Provide the [x, y] coordinate of the cell's center where the given text is located.  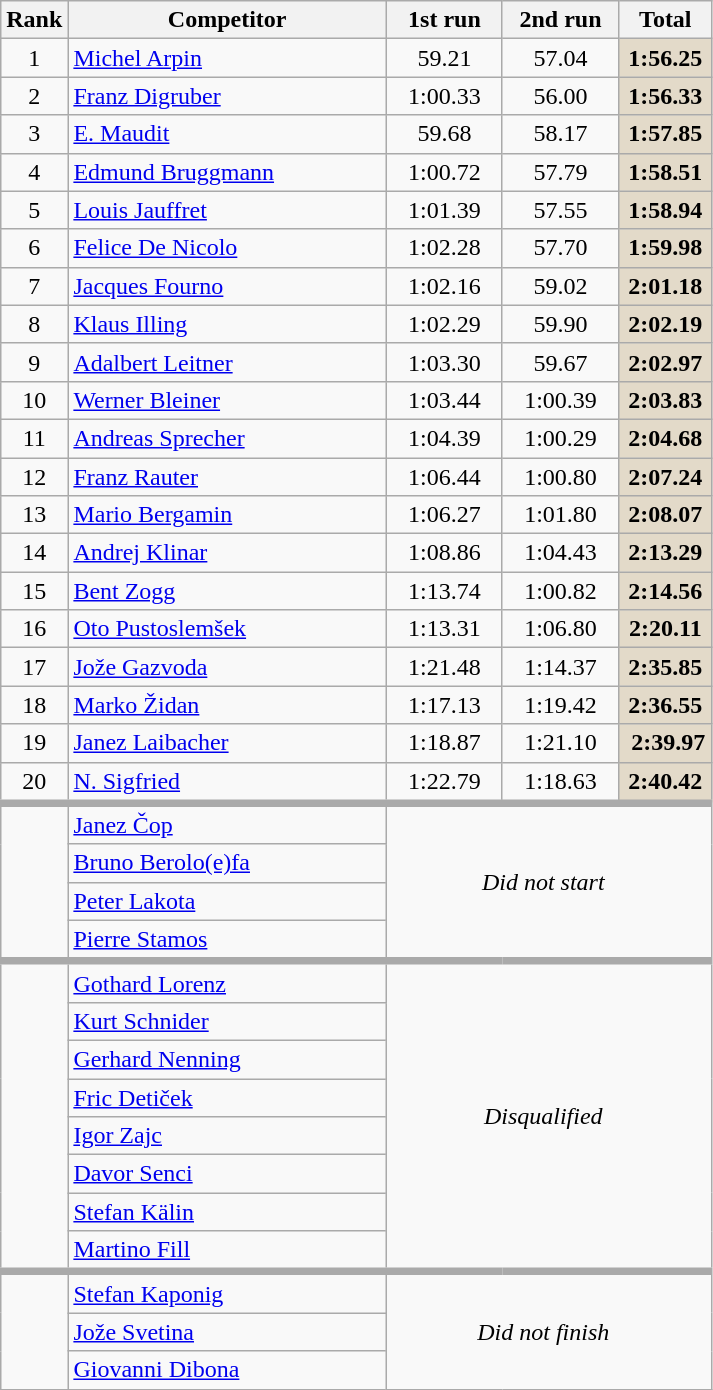
2 [34, 96]
Fric Detiček [228, 1097]
57.04 [560, 58]
17 [34, 667]
Gerhard Nenning [228, 1059]
Jacques Fourno [228, 286]
1:57.85 [666, 134]
1:00.72 [444, 172]
2:07.24 [666, 477]
Michel Arpin [228, 58]
2:20.11 [666, 629]
Davor Senci [228, 1174]
1:02.16 [444, 286]
1:04.39 [444, 438]
1:00.82 [560, 591]
Franz Rauter [228, 477]
57.55 [560, 210]
1:02.28 [444, 248]
59.68 [444, 134]
Franz Digruber [228, 96]
Janez Laibacher [228, 743]
2:03.83 [666, 400]
Peter Lakota [228, 901]
13 [34, 515]
1:56.25 [666, 58]
14 [34, 553]
Werner Bleiner [228, 400]
2:02.19 [666, 324]
16 [34, 629]
1:14.37 [560, 667]
1:06.44 [444, 477]
2:39.97 [666, 743]
Did not finish [549, 1330]
N. Sigfried [228, 782]
1:04.43 [560, 553]
1:18.87 [444, 743]
1:06.80 [560, 629]
18 [34, 705]
Did not start [549, 882]
Competitor [228, 20]
Marko Židan [228, 705]
Giovanni Dibona [228, 1370]
2:36.55 [666, 705]
6 [34, 248]
Martino Fill [228, 1252]
2nd run [560, 20]
1:59.98 [666, 248]
Kurt Schnider [228, 1021]
57.70 [560, 248]
5 [34, 210]
Stefan Kälin [228, 1212]
4 [34, 172]
Bruno Berolo(e)fa [228, 863]
2:04.68 [666, 438]
1:00.39 [560, 400]
1:00.80 [560, 477]
7 [34, 286]
3 [34, 134]
1:58.51 [666, 172]
1st run [444, 20]
Total [666, 20]
Gothard Lorenz [228, 982]
Felice De Nicolo [228, 248]
1:21.48 [444, 667]
Rank [34, 20]
19 [34, 743]
1:17.13 [444, 705]
Edmund Bruggmann [228, 172]
2:01.18 [666, 286]
Pierre Stamos [228, 940]
Andrej Klinar [228, 553]
1:01.39 [444, 210]
10 [34, 400]
Jože Gazvoda [228, 667]
1:03.44 [444, 400]
59.67 [560, 362]
1 [34, 58]
Mario Bergamin [228, 515]
8 [34, 324]
1:00.29 [560, 438]
2:02.97 [666, 362]
20 [34, 782]
11 [34, 438]
56.00 [560, 96]
1:13.74 [444, 591]
Stefan Kaponig [228, 1292]
Klaus Illing [228, 324]
57.79 [560, 172]
1:06.27 [444, 515]
Andreas Sprecher [228, 438]
1:21.10 [560, 743]
1:58.94 [666, 210]
2:08.07 [666, 515]
58.17 [560, 134]
2:13.29 [666, 553]
Louis Jauffret [228, 210]
Janez Čop [228, 824]
59.02 [560, 286]
9 [34, 362]
Igor Zajc [228, 1136]
1:03.30 [444, 362]
2:40.42 [666, 782]
Bent Zogg [228, 591]
12 [34, 477]
2:35.85 [666, 667]
1:18.63 [560, 782]
1:08.86 [444, 553]
59.21 [444, 58]
1:01.80 [560, 515]
2:14.56 [666, 591]
1:22.79 [444, 782]
Jože Svetina [228, 1332]
1:02.29 [444, 324]
1:56.33 [666, 96]
E. Maudit [228, 134]
15 [34, 591]
59.90 [560, 324]
Oto Pustoslemšek [228, 629]
Adalbert Leitner [228, 362]
1:00.33 [444, 96]
1:13.31 [444, 629]
1:19.42 [560, 705]
Disqualified [549, 1116]
